From the cell containing the given text, extract its center point as [x, y] coordinate. 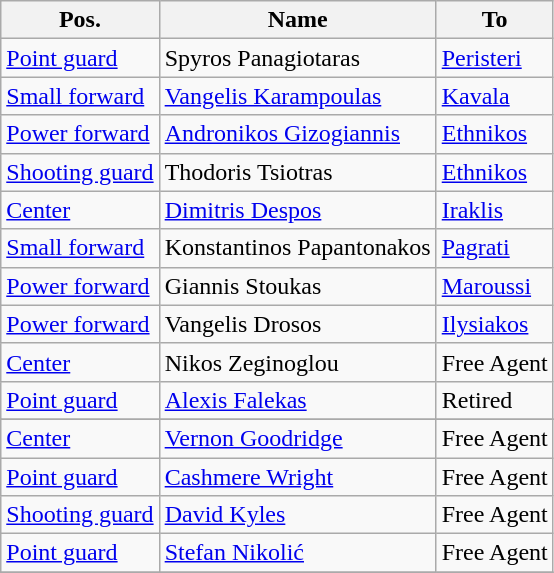
Stefan Nikolić [298, 553]
Peristeri [494, 58]
Iraklis [494, 210]
Thodoris Tsiotras [298, 172]
Pagrati [494, 248]
David Kyles [298, 515]
Andronikos Gizogiannis [298, 134]
Maroussi [494, 286]
Dimitris Despos [298, 210]
Nikos Zeginoglou [298, 362]
Vangelis Drosos [298, 324]
Retired [494, 400]
Vernon Goodridge [298, 438]
Kavala [494, 96]
Spyros Panagiotaras [298, 58]
Cashmere Wright [298, 477]
Alexis Falekas [298, 400]
Name [298, 20]
To [494, 20]
Ilysiakos [494, 324]
Giannis Stoukas [298, 286]
Vangelis Karampoulas [298, 96]
Pos. [80, 20]
Konstantinos Papantonakos [298, 248]
